From the cell containing the given text, extract its center point as [X, Y] coordinate. 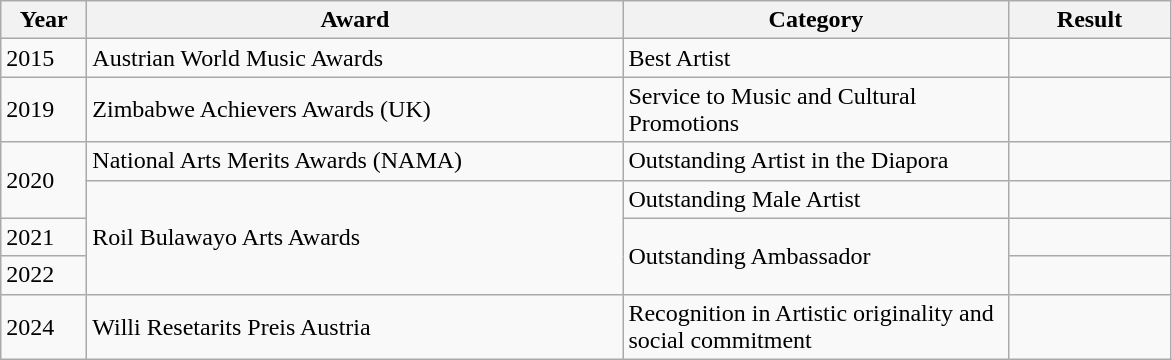
Year [44, 20]
Outstanding Artist in the Diapora [816, 161]
Service to Music and Cultural Promotions [816, 110]
Best Artist [816, 58]
Zimbabwe Achievers Awards (UK) [355, 110]
Austrian World Music Awards [355, 58]
Outstanding Ambassador [816, 256]
Outstanding Male Artist [816, 199]
Result [1090, 20]
Award [355, 20]
2022 [44, 275]
Category [816, 20]
2021 [44, 237]
2019 [44, 110]
2020 [44, 180]
2024 [44, 326]
Roil Bulawayo Arts Awards [355, 237]
Willi Resetarits Preis Austria [355, 326]
Recognition in Artistic originality and social commitment [816, 326]
National Arts Merits Awards (NAMA) [355, 161]
2015 [44, 58]
